Find where the given text appears and provide that cell's center as (X, Y) coordinate. 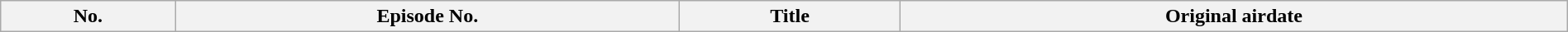
No. (88, 16)
Title (791, 16)
Episode No. (427, 16)
Original airdate (1234, 16)
